Capture the cell that displays the provided text and extract its (X, Y) central coordinate. 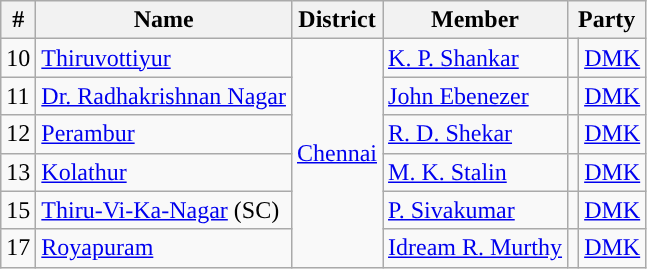
11 (18, 96)
Dr. Radhakrishnan Nagar (164, 96)
Kolathur (164, 172)
Royapuram (164, 248)
District (336, 20)
# (18, 20)
John Ebenezer (476, 96)
13 (18, 172)
Name (164, 20)
M. K. Stalin (476, 172)
10 (18, 58)
P. Sivakumar (476, 210)
Member (476, 20)
17 (18, 248)
Chennai (336, 153)
Perambur (164, 134)
Thiruvottiyur (164, 58)
Thiru-Vi-Ka-Nagar (SC) (164, 210)
Party (607, 20)
R. D. Shekar (476, 134)
15 (18, 210)
Idream R. Murthy (476, 248)
12 (18, 134)
K. P. Shankar (476, 58)
